Detect which cell encompasses the target text, then output its [X, Y] center coordinate. 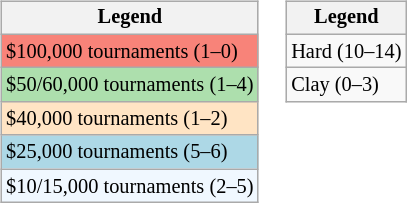
$100,000 tournaments (1–0) [130, 51]
$50/60,000 tournaments (1–4) [130, 85]
$10/15,000 tournaments (2–5) [130, 186]
Hard (10–14) [346, 51]
Clay (0–3) [346, 85]
$25,000 tournaments (5–6) [130, 152]
$40,000 tournaments (1–2) [130, 119]
